Find where the given text appears and provide that cell's center as [X, Y] coordinate. 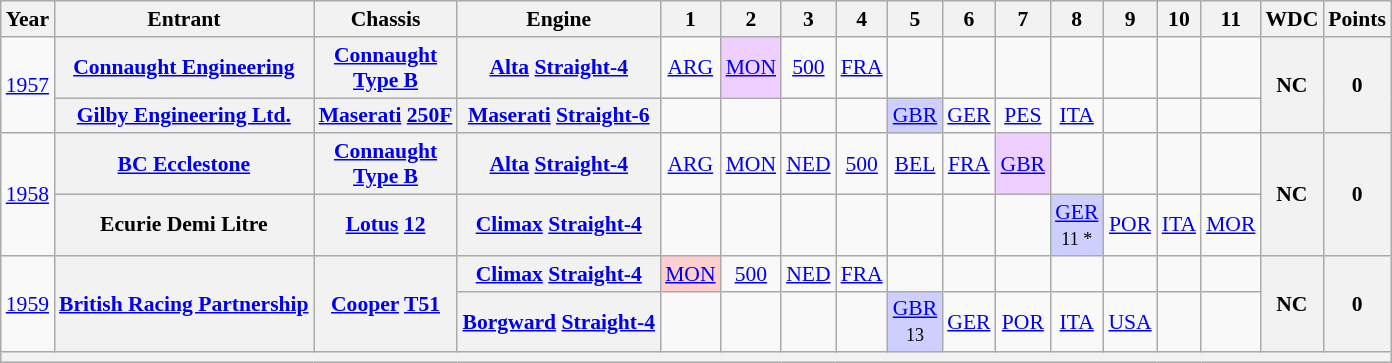
Engine [558, 19]
Chassis [386, 19]
1959 [28, 304]
British Racing Partnership [184, 304]
Lotus 12 [386, 226]
6 [968, 19]
Cooper T51 [386, 304]
7 [1024, 19]
11 [1230, 19]
Points [1357, 19]
GBR13 [916, 322]
Maserati 250F [386, 116]
8 [1076, 19]
USA [1130, 322]
3 [808, 19]
5 [916, 19]
Borgward Straight-4 [558, 322]
1 [690, 19]
MOR [1230, 226]
1958 [28, 195]
PES [1024, 116]
Year [28, 19]
Entrant [184, 19]
BC Ecclestone [184, 164]
Ecurie Demi Litre [184, 226]
Maserati Straight-6 [558, 116]
10 [1179, 19]
GER11 * [1076, 226]
Gilby Engineering Ltd. [184, 116]
2 [752, 19]
Connaught Engineering [184, 68]
WDC [1292, 19]
4 [862, 19]
9 [1130, 19]
1957 [28, 86]
BEL [916, 164]
